Determine the (x, y) coordinate at the center of the cell enclosing the given text.  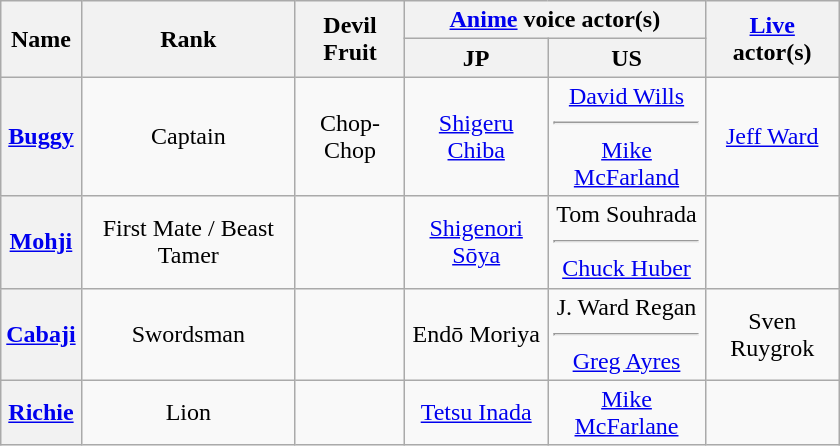
Captain (188, 136)
Live actor(s) (772, 39)
Swordsman (188, 334)
Tom SouhradaChuck Huber (626, 242)
Buggy (41, 136)
Mohji (41, 242)
US (626, 58)
Devil Fruit (350, 39)
Name (41, 39)
Cabaji (41, 334)
Mike McFarlane (626, 412)
Tetsu Inada (476, 412)
Lion (188, 412)
First Mate / Beast Tamer (188, 242)
Sven Ruygrok (772, 334)
Shigenori Sōya (476, 242)
Richie (41, 412)
J. Ward ReganGreg Ayres (626, 334)
Jeff Ward (772, 136)
Anime voice actor(s) (556, 20)
JP (476, 58)
Rank (188, 39)
David WillsMike McFarland (626, 136)
Chop-Chop (350, 136)
Shigeru Chiba (476, 136)
Endō Moriya (476, 334)
